Return [x, y] of the center of cell containing provided text 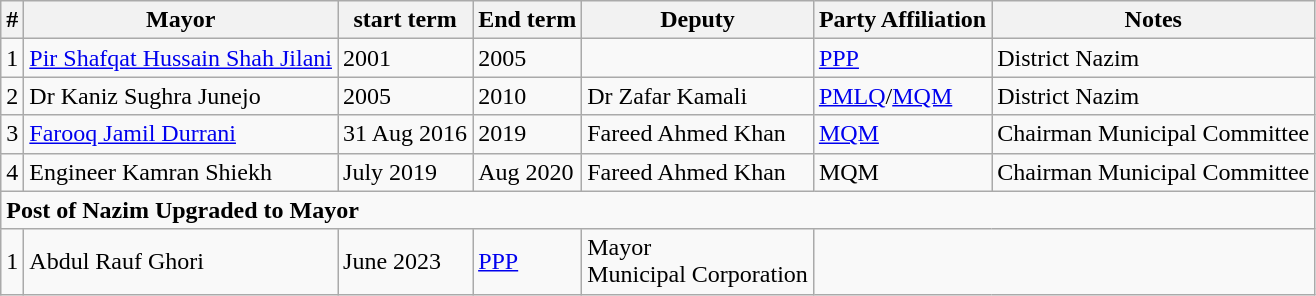
2001 [406, 58]
Engineer Kamran Shiekh [181, 172]
Post of Nazim Upgraded to Mayor [658, 210]
PMLQ/MQM [902, 96]
End term [528, 20]
Notes [1154, 20]
Aug 2020 [528, 172]
Farooq Jamil Durrani [181, 134]
June 2023 [406, 262]
July 2019 [406, 172]
Abdul Rauf Ghori [181, 262]
Party Affiliation [902, 20]
Deputy [698, 20]
3 [12, 134]
4 [12, 172]
Dr Kaniz Sughra Junejo [181, 96]
31 Aug 2016 [406, 134]
Dr Zafar Kamali [698, 96]
Mayor [181, 20]
Pir Shafqat Hussain Shah Jilani [181, 58]
start term [406, 20]
# [12, 20]
MayorMunicipal Corporation [698, 262]
2010 [528, 96]
2 [12, 96]
2019 [528, 134]
